Provide the (X, Y) coordinate of the cell's center where the given text is located.  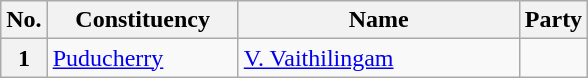
1 (24, 58)
No. (24, 20)
Party (553, 20)
Name (378, 20)
Constituency (142, 20)
V. Vaithilingam (378, 58)
Puducherry (142, 58)
